From the cell containing the given text, extract its center point as [X, Y] coordinate. 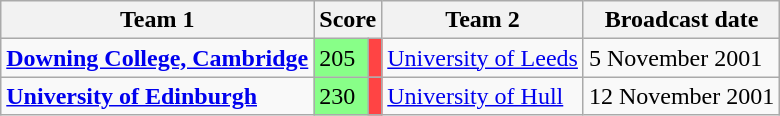
University of Leeds [483, 58]
230 [342, 96]
Team 2 [483, 20]
University of Hull [483, 96]
Score [348, 20]
University of Edinburgh [158, 96]
Broadcast date [681, 20]
12 November 2001 [681, 96]
5 November 2001 [681, 58]
Downing College, Cambridge [158, 58]
Team 1 [158, 20]
205 [342, 58]
